Search for the cell housing the specified text and yield its (X, Y) center coordinate. 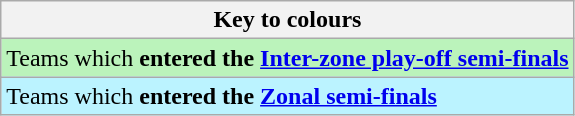
Teams which entered the Inter-zone play-off semi-finals (288, 58)
Teams which entered the Zonal semi-finals (288, 96)
Key to colours (288, 20)
